Search for the cell housing the specified text and yield its [x, y] center coordinate. 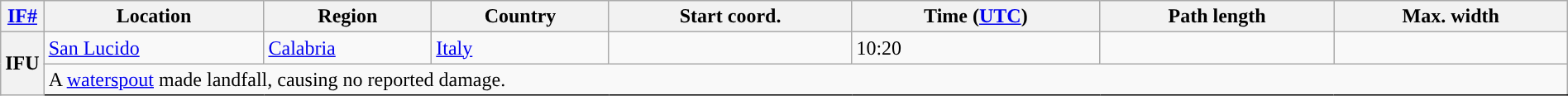
IF# [22, 17]
Start coord. [730, 17]
Time (UTC) [976, 17]
Country [521, 17]
Path length [1217, 17]
Max. width [1451, 17]
Calabria [347, 48]
San Lucido [154, 48]
Location [154, 17]
10:20 [976, 48]
Region [347, 17]
IFU [22, 64]
Italy [521, 48]
A waterspout made landfall, causing no reported damage. [806, 79]
